Return the (X, Y) coordinate for the center point of the cell that contains the specified text.  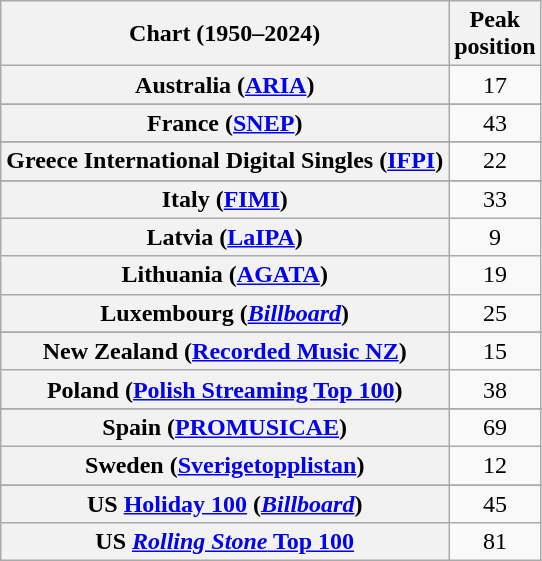
38 (495, 389)
45 (495, 503)
19 (495, 275)
US Rolling Stone Top 100 (225, 542)
Peakposition (495, 34)
33 (495, 199)
US Holiday 100 (Billboard) (225, 503)
Luxembourg (Billboard) (225, 313)
Lithuania (AGATA) (225, 275)
17 (495, 85)
France (SNEP) (225, 123)
43 (495, 123)
Sweden (Sverigetopplistan) (225, 465)
9 (495, 237)
Italy (FIMI) (225, 199)
Chart (1950–2024) (225, 34)
25 (495, 313)
15 (495, 351)
81 (495, 542)
Poland (Polish Streaming Top 100) (225, 389)
22 (495, 161)
Latvia (LaIPA) (225, 237)
Greece International Digital Singles (IFPI) (225, 161)
Australia (ARIA) (225, 85)
69 (495, 427)
12 (495, 465)
New Zealand (Recorded Music NZ) (225, 351)
Spain (PROMUSICAE) (225, 427)
